For the text-containing cell, return its midpoint in (x, y) coordinate format. 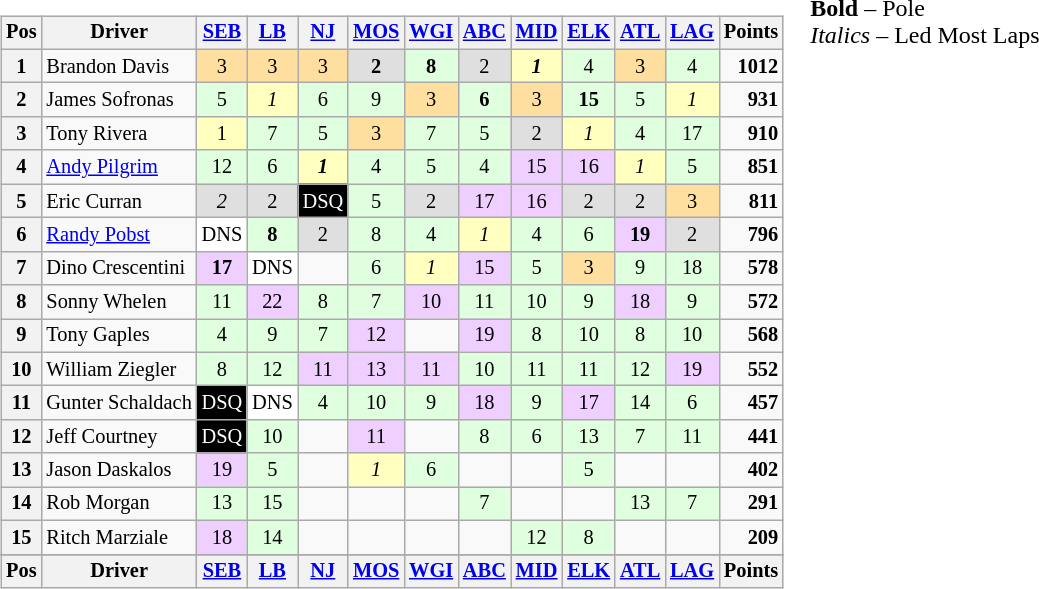
Gunter Schaldach (118, 403)
402 (751, 470)
1012 (751, 66)
851 (751, 167)
James Sofronas (118, 100)
22 (272, 302)
572 (751, 302)
910 (751, 134)
Sonny Whelen (118, 302)
441 (751, 437)
Eric Curran (118, 201)
Dino Crescentini (118, 268)
Tony Rivera (118, 134)
Jeff Courtney (118, 437)
Ritch Marziale (118, 537)
William Ziegler (118, 369)
Rob Morgan (118, 504)
811 (751, 201)
209 (751, 537)
Jason Daskalos (118, 470)
578 (751, 268)
457 (751, 403)
Brandon Davis (118, 66)
Randy Pobst (118, 235)
931 (751, 100)
Tony Gaples (118, 336)
552 (751, 369)
Andy Pilgrim (118, 167)
796 (751, 235)
568 (751, 336)
291 (751, 504)
